Identify which cell holds the provided text, then report its (x, y) central coordinate. 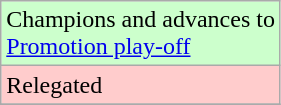
Relegated (141, 85)
Champions and advances toPromotion play-off (141, 34)
